Pinpoint the cell where the given text exists, returning its (X, Y) midpoint coordinate. 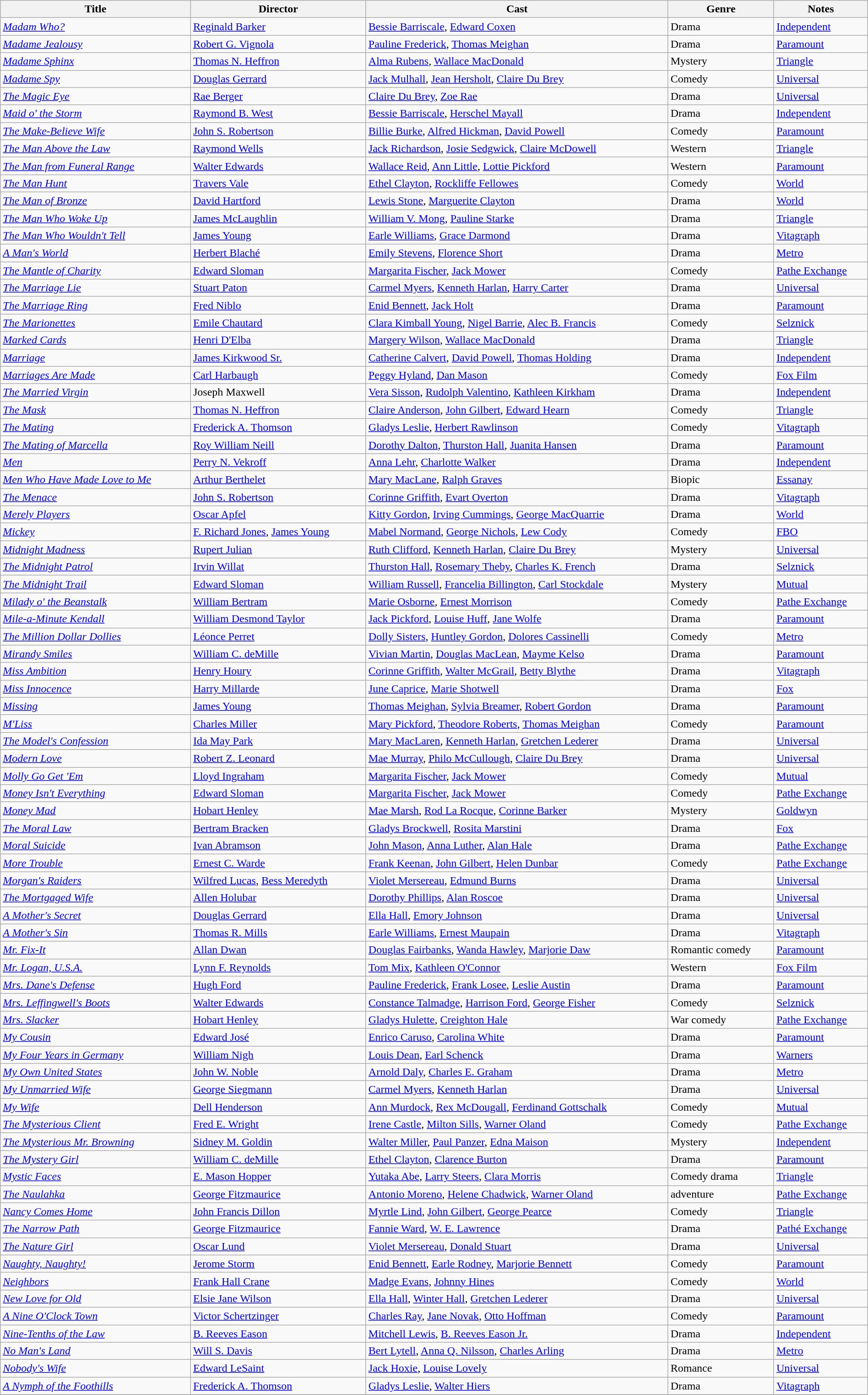
Marked Cards (96, 340)
Men (96, 462)
Ida May Park (278, 741)
Cast (517, 9)
The Million Dollar Dollies (96, 636)
Midnight Madness (96, 549)
Mabel Normand, George Nichols, Lew Cody (517, 532)
Men Who Have Made Love to Me (96, 479)
Emile Chautard (278, 323)
William Desmond Taylor (278, 619)
Charles Ray, Jane Novak, Otto Hoffman (517, 1316)
Merely Players (96, 515)
Miss Innocence (96, 689)
Marriage (96, 358)
My Four Years in Germany (96, 1054)
Corinne Griffith, Evart Overton (517, 497)
Bessie Barriscale, Herschel Mayall (517, 114)
Jack Mulhall, Jean Hersholt, Claire Du Brey (517, 79)
Violet Mersereau, Donald Stuart (517, 1246)
Edward LeSaint (278, 1368)
Joseph Maxwell (278, 392)
John W. Noble (278, 1072)
The Mystery Girl (96, 1159)
Peggy Hyland, Dan Mason (517, 375)
FBO (820, 532)
Bessie Barriscale, Edward Coxen (517, 27)
June Caprice, Marie Shotwell (517, 689)
William Nigh (278, 1054)
Claire Du Brey, Zoe Rae (517, 96)
Billie Burke, Alfred Hickman, David Powell (517, 131)
Naughty, Naughty! (96, 1264)
Henry Houry (278, 671)
Maid o' the Storm (96, 114)
My Unmarried Wife (96, 1090)
Marriages Are Made (96, 375)
The Nature Girl (96, 1246)
Madge Evans, Johnny Hines (517, 1281)
Oscar Apfel (278, 515)
M'Liss (96, 723)
Mae Murray, Philo McCullough, Claire Du Brey (517, 758)
Tom Mix, Kathleen O'Connor (517, 967)
Carmel Myers, Kenneth Harlan, Harry Carter (517, 288)
E. Mason Hopper (278, 1177)
Sidney M. Goldin (278, 1142)
Ruth Clifford, Kenneth Harlan, Claire Du Brey (517, 549)
Mickey (96, 532)
Thomas R. Mills (278, 933)
The Magic Eye (96, 96)
Bert Lytell, Anna Q. Nilsson, Charles Arling (517, 1351)
Romantic comedy (721, 950)
Walter Miller, Paul Panzer, Edna Maison (517, 1142)
Essanay (820, 479)
Rae Berger (278, 96)
Romance (721, 1368)
Carl Harbaugh (278, 375)
Clara Kimball Young, Nigel Barrie, Alec B. Francis (517, 323)
Raymond Wells (278, 148)
Notes (820, 9)
The Man Who Wouldn't Tell (96, 236)
Mrs. Dane's Defense (96, 985)
Perry N. Vekroff (278, 462)
Madam Who? (96, 27)
Pathé Exchange (820, 1229)
Bertram Bracken (278, 828)
Arnold Daly, Charles E. Graham (517, 1072)
Miss Ambition (96, 671)
Anna Lehr, Charlotte Walker (517, 462)
A Nymph of the Foothills (96, 1386)
The Mask (96, 410)
The Marionettes (96, 323)
Earle Williams, Ernest Maupain (517, 933)
The Midnight Trail (96, 584)
Mrs. Leffingwell's Boots (96, 1002)
John Francis Dillon (278, 1211)
Vivian Martin, Douglas MacLean, Mayme Kelso (517, 654)
My Cousin (96, 1037)
Douglas Fairbanks, Wanda Hawley, Marjorie Daw (517, 950)
Gladys Hulette, Creighton Hale (517, 1020)
Enid Bennett, Jack Holt (517, 305)
Hugh Ford (278, 985)
Yutaka Abe, Larry Steers, Clara Morris (517, 1177)
Ethel Clayton, Rockliffe Fellowes (517, 183)
Gladys Leslie, Walter Hiers (517, 1386)
Ella Hall, Emory Johnson (517, 915)
Milady o' the Beanstalk (96, 602)
Moral Suicide (96, 846)
Victor Schertzinger (278, 1316)
James McLaughlin (278, 218)
Wilfred Lucas, Bess Meredyth (278, 880)
Ethel Clayton, Clarence Burton (517, 1159)
Nobody's Wife (96, 1368)
The Man Hunt (96, 183)
Mystic Faces (96, 1177)
Madame Jealousy (96, 44)
The Man of Bronze (96, 201)
Biopic (721, 479)
Madame Spy (96, 79)
David Hartford (278, 201)
Money Mad (96, 811)
William Russell, Francelia Billington, Carl Stockdale (517, 584)
Carmel Myers, Kenneth Harlan (517, 1090)
Jack Hoxie, Louise Lovely (517, 1368)
Dorothy Dalton, Thurston Hall, Juanita Hansen (517, 445)
Fannie Ward, W. E. Lawrence (517, 1229)
Charles Miller (278, 723)
Enid Bennett, Earle Rodney, Marjorie Bennett (517, 1264)
Kitty Gordon, Irving Cummings, George MacQuarrie (517, 515)
Ivan Abramson (278, 846)
Alma Rubens, Wallace MacDonald (517, 61)
A Mother's Secret (96, 915)
Antonio Moreno, Helene Chadwick, Warner Oland (517, 1194)
New Love for Old (96, 1298)
Gladys Leslie, Herbert Rawlinson (517, 427)
Mile-a-Minute Kendall (96, 619)
Mary MacLane, Ralph Graves (517, 479)
Claire Anderson, John Gilbert, Edward Hearn (517, 410)
Marie Osborne, Ernest Morrison (517, 602)
The Mysterious Mr. Browning (96, 1142)
Director (278, 9)
Morgan's Raiders (96, 880)
Wallace Reid, Ann Little, Lottie Pickford (517, 166)
A Nine O'Clock Town (96, 1316)
Robert Z. Leonard (278, 758)
Edward José (278, 1037)
My Own United States (96, 1072)
Herbert Blaché (278, 253)
Modern Love (96, 758)
Thurston Hall, Rosemary Theby, Charles K. French (517, 567)
Lloyd Ingraham (278, 776)
More Trouble (96, 863)
Money Isn't Everything (96, 793)
Dell Henderson (278, 1107)
The Mating of Marcella (96, 445)
Mirandy Smiles (96, 654)
A Mother's Sin (96, 933)
Mary Pickford, Theodore Roberts, Thomas Meighan (517, 723)
Constance Talmadge, Harrison Ford, George Fisher (517, 1002)
Arthur Berthelet (278, 479)
Mitchell Lewis, B. Reeves Eason Jr. (517, 1334)
Warners (820, 1054)
The Model's Confession (96, 741)
Margery Wilson, Wallace MacDonald (517, 340)
The Mating (96, 427)
William Bertram (278, 602)
Mr. Fix-It (96, 950)
Dolly Sisters, Huntley Gordon, Dolores Cassinelli (517, 636)
Comedy drama (721, 1177)
Missing (96, 706)
Myrtle Lind, John Gilbert, George Pearce (517, 1211)
Jack Richardson, Josie Sedgwick, Claire McDowell (517, 148)
Ernest C. Warde (278, 863)
George Siegmann (278, 1090)
Goldwyn (820, 811)
Will S. Davis (278, 1351)
Jerome Storm (278, 1264)
The Mantle of Charity (96, 271)
The Make-Believe Wife (96, 131)
Dorothy Phillips, Alan Roscoe (517, 898)
The Marriage Lie (96, 288)
Rupert Julian (278, 549)
Léonce Perret (278, 636)
Vera Sisson, Rudolph Valentino, Kathleen Kirkham (517, 392)
Oscar Lund (278, 1246)
Ella Hall, Winter Hall, Gretchen Lederer (517, 1298)
John Mason, Anna Luther, Alan Hale (517, 846)
Harry Millarde (278, 689)
Mary MacLaren, Kenneth Harlan, Gretchen Lederer (517, 741)
B. Reeves Eason (278, 1334)
Lewis Stone, Marguerite Clayton (517, 201)
The Narrow Path (96, 1229)
Lynn F. Reynolds (278, 967)
Thomas Meighan, Sylvia Breamer, Robert Gordon (517, 706)
Stuart Paton (278, 288)
The Marriage Ring (96, 305)
My Wife (96, 1107)
Nine-Tenths of the Law (96, 1334)
Mrs. Slacker (96, 1020)
Ann Murdock, Rex McDougall, Ferdinand Gottschalk (517, 1107)
Earle Williams, Grace Darmond (517, 236)
The Man from Funeral Range (96, 166)
Jack Pickford, Louise Huff, Jane Wolfe (517, 619)
The Menace (96, 497)
The Moral Law (96, 828)
Roy William Neill (278, 445)
The Man Above the Law (96, 148)
Pauline Frederick, Frank Losee, Leslie Austin (517, 985)
Robert G. Vignola (278, 44)
Raymond B. West (278, 114)
The Man Who Woke Up (96, 218)
The Mysterious Client (96, 1124)
Molly Go Get 'Em (96, 776)
A Man's World (96, 253)
Mr. Logan, U.S.A. (96, 967)
Frank Hall Crane (278, 1281)
Fred E. Wright (278, 1124)
Genre (721, 9)
Louis Dean, Earl Schenck (517, 1054)
James Kirkwood Sr. (278, 358)
Henri D'Elba (278, 340)
Allen Holubar (278, 898)
Catherine Calvert, David Powell, Thomas Holding (517, 358)
Emily Stevens, Florence Short (517, 253)
Violet Mersereau, Edmund Burns (517, 880)
The Mortgaged Wife (96, 898)
Mae Marsh, Rod La Rocque, Corinne Barker (517, 811)
adventure (721, 1194)
Irvin Willat (278, 567)
Travers Vale (278, 183)
Enrico Caruso, Carolina White (517, 1037)
War comedy (721, 1020)
Frank Keenan, John Gilbert, Helen Dunbar (517, 863)
F. Richard Jones, James Young (278, 532)
Elsie Jane Wilson (278, 1298)
Irene Castle, Milton Sills, Warner Oland (517, 1124)
The Married Virgin (96, 392)
No Man's Land (96, 1351)
Reginald Barker (278, 27)
Neighbors (96, 1281)
Madame Sphinx (96, 61)
The Midnight Patrol (96, 567)
Allan Dwan (278, 950)
The Naulahka (96, 1194)
William V. Mong, Pauline Starke (517, 218)
Corinne Griffith, Walter McGrail, Betty Blythe (517, 671)
Gladys Brockwell, Rosita Marstini (517, 828)
Nancy Comes Home (96, 1211)
Title (96, 9)
Fred Niblo (278, 305)
Pauline Frederick, Thomas Meighan (517, 44)
